Identify which cell holds the provided text, then report its [X, Y] central coordinate. 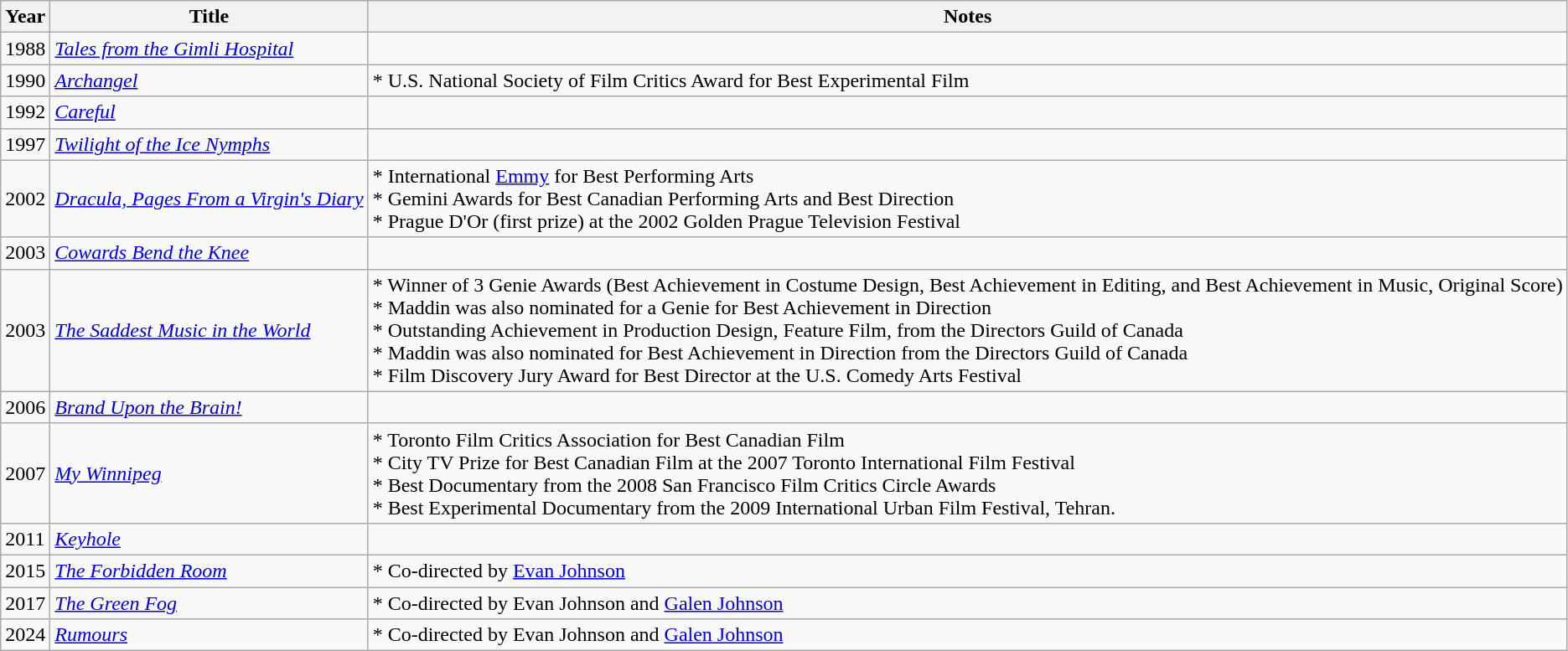
Year [25, 17]
Careful [210, 112]
2002 [25, 199]
Title [210, 17]
Dracula, Pages From a Virgin's Diary [210, 199]
The Saddest Music in the World [210, 330]
Archangel [210, 80]
My Winnipeg [210, 473]
Tales from the Gimli Hospital [210, 49]
2007 [25, 473]
* Co-directed by Evan Johnson [967, 571]
Notes [967, 17]
2011 [25, 539]
2015 [25, 571]
Keyhole [210, 539]
Twilight of the Ice Nymphs [210, 144]
The Forbidden Room [210, 571]
* U.S. National Society of Film Critics Award for Best Experimental Film [967, 80]
The Green Fog [210, 602]
1997 [25, 144]
Brand Upon the Brain! [210, 407]
Rumours [210, 635]
2024 [25, 635]
1990 [25, 80]
1988 [25, 49]
1992 [25, 112]
2017 [25, 602]
2006 [25, 407]
Cowards Bend the Knee [210, 253]
